Scan for the cell matching the given text and deliver its [X, Y] coordinate at center. 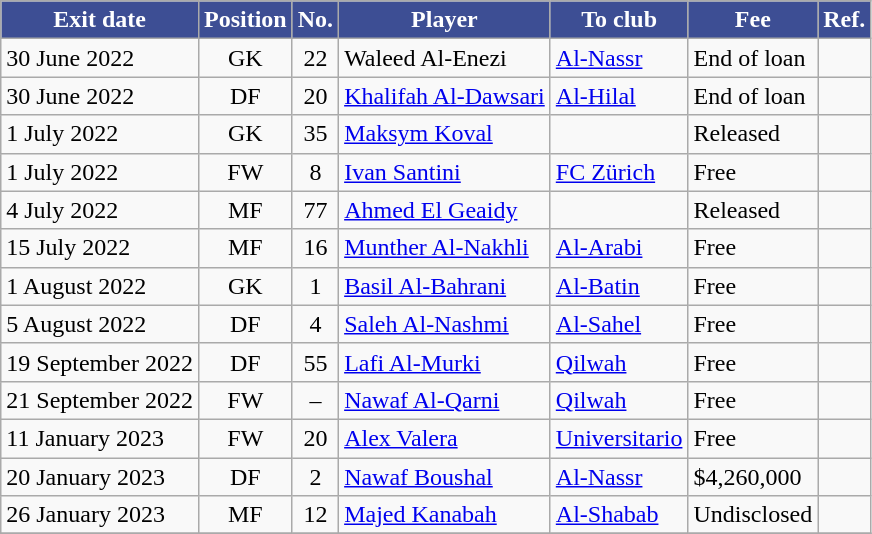
26 January 2023 [100, 515]
2 [315, 477]
11 January 2023 [100, 438]
1 [315, 286]
55 [315, 362]
Majed Kanabah [445, 515]
Munther Al-Nakhli [445, 248]
21 September 2022 [100, 400]
5 August 2022 [100, 324]
Player [445, 20]
8 [315, 172]
– [315, 400]
Ivan Santini [445, 172]
19 September 2022 [100, 362]
Nawaf Boushal [445, 477]
Ref. [844, 20]
Maksym Koval [445, 134]
Fee [753, 20]
4 [315, 324]
Undisclosed [753, 515]
FC Zürich [619, 172]
16 [315, 248]
77 [315, 210]
No. [315, 20]
Exit date [100, 20]
12 [315, 515]
4 July 2022 [100, 210]
Al-Hilal [619, 96]
Khalifah Al-Dawsari [445, 96]
Al-Shabab [619, 515]
35 [315, 134]
22 [315, 58]
Al-Batin [619, 286]
Alex Valera [445, 438]
Nawaf Al-Qarni [445, 400]
Lafi Al-Murki [445, 362]
Ahmed El Geaidy [445, 210]
Universitario [619, 438]
To club [619, 20]
Waleed Al-Enezi [445, 58]
Al-Sahel [619, 324]
Basil Al-Bahrani [445, 286]
1 August 2022 [100, 286]
15 July 2022 [100, 248]
Position [245, 20]
Al-Arabi [619, 248]
20 January 2023 [100, 477]
$4,260,000 [753, 477]
Saleh Al-Nashmi [445, 324]
